Detect which cell encompasses the target text, then output its (X, Y) center coordinate. 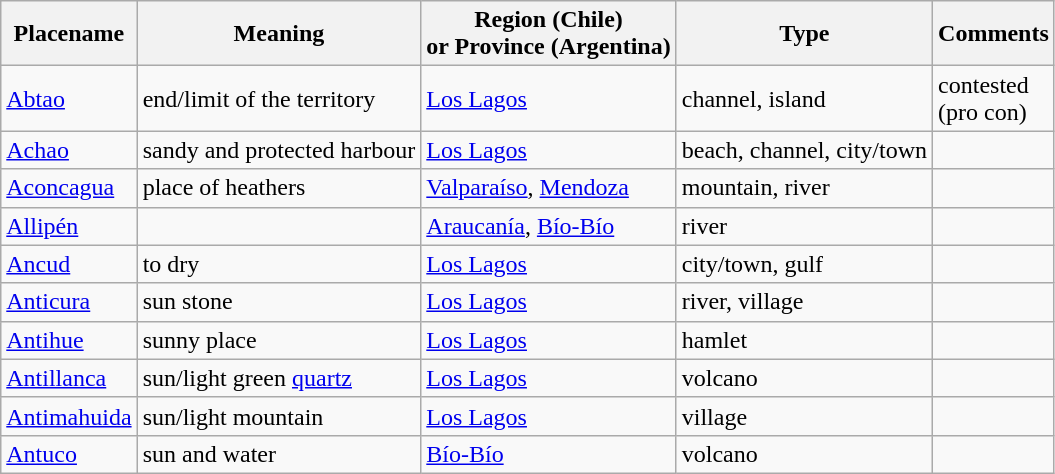
village (804, 416)
Abtao (69, 98)
sun and water (279, 454)
river (804, 226)
Anticura (69, 302)
end/limit of the territory (279, 98)
beach, channel, city/town (804, 150)
sunny place (279, 340)
Allipén (69, 226)
Type (804, 34)
sandy and protected harbour (279, 150)
Antillanca (69, 378)
sun/light mountain (279, 416)
Placename (69, 34)
channel, island (804, 98)
Comments (994, 34)
Antihue (69, 340)
Achao (69, 150)
hamlet (804, 340)
Antuco (69, 454)
river, village (804, 302)
sun stone (279, 302)
Aconcagua (69, 188)
place of heathers (279, 188)
to dry (279, 264)
Araucanía, Bío-Bío (548, 226)
Bío-Bío (548, 454)
sun/light green quartz (279, 378)
Ancud (69, 264)
mountain, river (804, 188)
Region (Chile)or Province (Argentina) (548, 34)
Meaning (279, 34)
contested(pro con) (994, 98)
city/town, gulf (804, 264)
Antimahuida (69, 416)
Valparaíso, Mendoza (548, 188)
